Find where the given text appears and provide that cell's center as [X, Y] coordinate. 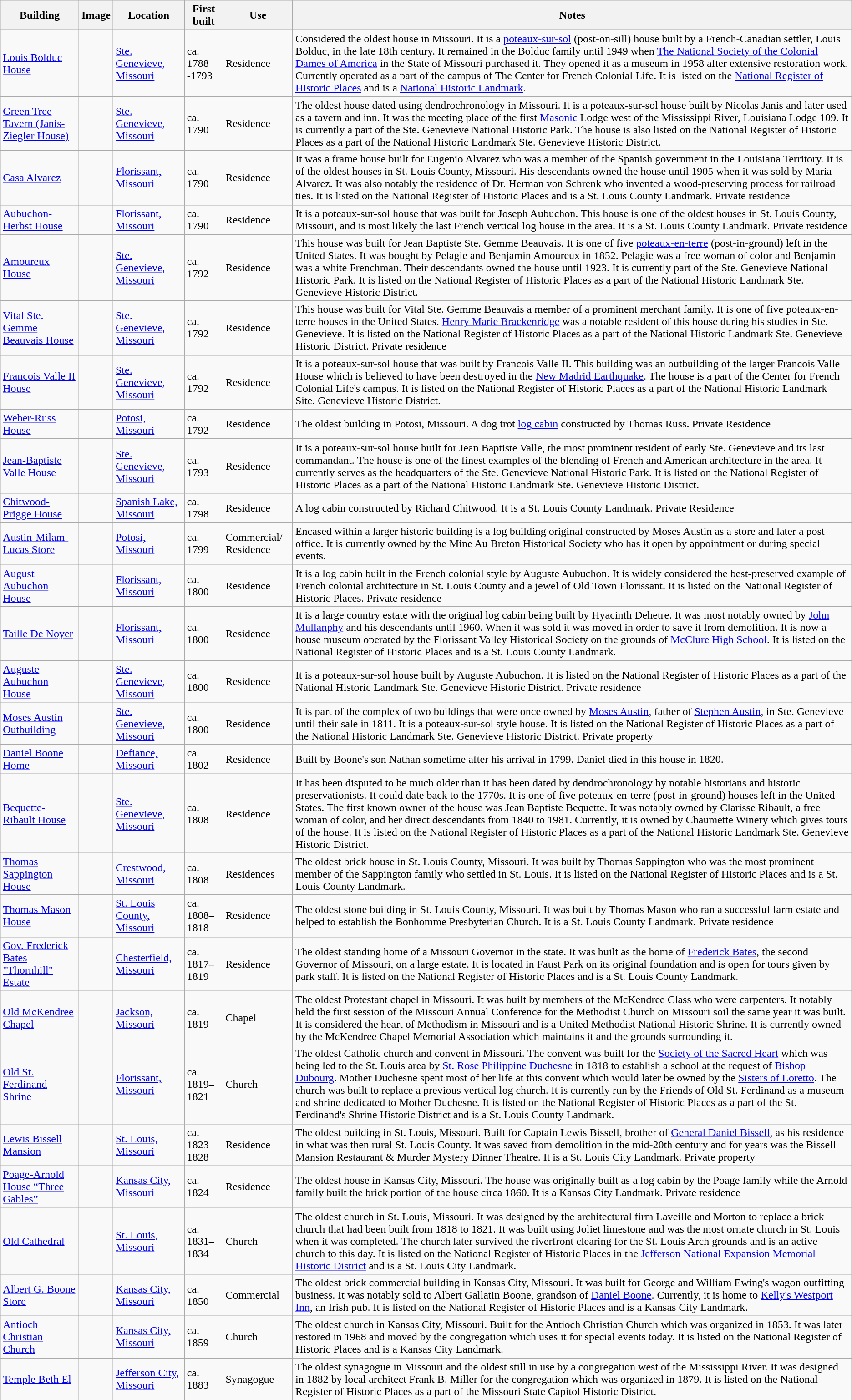
Moses Austin Outbuilding [40, 724]
Vital Ste. Gemme Beauvais House [40, 328]
Jackson, Missouri [148, 1018]
ca. 1802 [204, 759]
ca. 1799 [204, 543]
Casa Alvarez [40, 178]
Auguste Aubuchon House [40, 682]
Louis Bolduc House [40, 63]
Chesterfield, Missouri [148, 964]
ca. 1824 [204, 1187]
ca. 1793 [204, 466]
Temple Beth El [40, 1379]
First built [204, 15]
Commercial/ Residence [258, 543]
ca. 1819 [204, 1018]
Old St. Ferdinand Shrine [40, 1084]
Antioch Christian Church [40, 1337]
Image [96, 15]
Taille De Noyer [40, 634]
Thomas Mason House [40, 916]
Albert G. Boone Store [40, 1295]
Jefferson City, Missouri [148, 1379]
Synagogue [258, 1379]
Notes [572, 15]
ca. 1819–1821 [204, 1084]
Poage-Arnold House “Three Gables” [40, 1187]
Old McKendree Chapel [40, 1018]
Bequette-Ribault House [40, 814]
ca. 1808–1818 [204, 916]
Francois Valle II House [40, 382]
ca. 1859 [204, 1337]
Green Tree Tavern (Janis-Ziegler House) [40, 124]
Defiance, Missouri [148, 759]
ca. 1798 [204, 508]
Aubuchon-Herbst House [40, 219]
Chitwood-Prigge House [40, 508]
Spanish Lake, Missouri [148, 508]
Thomas Sappington House [40, 874]
ca. 1850 [204, 1295]
Amoureux House [40, 268]
Location [148, 15]
The oldest building in Potosi, Missouri. A dog trot log cabin constructed by Thomas Russ. Private Residence [572, 424]
Lewis Bissell Mansion [40, 1145]
ca. 1883 [204, 1379]
Daniel Boone Home [40, 759]
Chapel [258, 1018]
Gov. Frederick Bates "Thornhill" Estate [40, 964]
Commercial [258, 1295]
ca. 1817–1819 [204, 964]
Austin-Milam-Lucas Store [40, 543]
A log cabin constructed by Richard Chitwood. It is a St. Louis County Landmark. Private Residence [572, 508]
Crestwood, Missouri [148, 874]
Use [258, 15]
Building [40, 15]
ca. 1823–1828 [204, 1145]
ca. 1831–1834 [204, 1241]
August Aubuchon House [40, 585]
Residences [258, 874]
Old Cathedral [40, 1241]
Weber-Russ House [40, 424]
St. Louis County, Missouri [148, 916]
Jean-Baptiste Valle House [40, 466]
Built by Boone's son Nathan sometime after his arrival in 1799. Daniel died in this house in 1820. [572, 759]
ca. 1788 -1793 [204, 63]
